Extract the [X, Y] coordinate from the center of the cell holding the provided text.  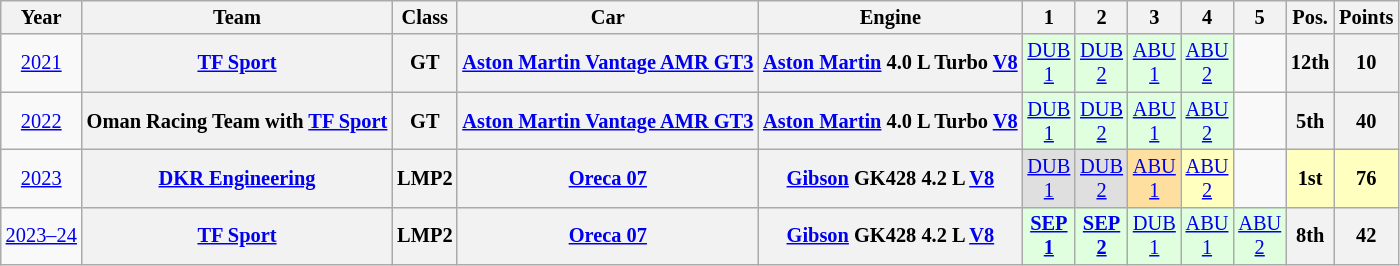
Car [608, 17]
Year [42, 17]
Class [424, 17]
2021 [42, 63]
76 [1366, 178]
Pos. [1310, 17]
Team [237, 17]
Engine [890, 17]
SEP2 [1102, 236]
8th [1310, 236]
5th [1310, 121]
DKR Engineering [237, 178]
12th [1310, 63]
3 [1154, 17]
1 [1048, 17]
42 [1366, 236]
2023 [42, 178]
SEP1 [1048, 236]
Oman Racing Team with TF Sport [237, 121]
2 [1102, 17]
2023–24 [42, 236]
2022 [42, 121]
5 [1260, 17]
4 [1208, 17]
40 [1366, 121]
10 [1366, 63]
Points [1366, 17]
1st [1310, 178]
